Find where the given text appears and provide that cell's center as [x, y] coordinate. 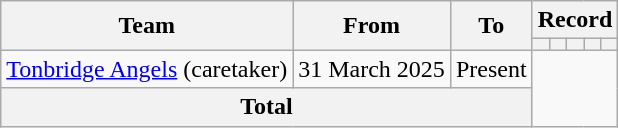
Team [147, 26]
To [491, 26]
Present [491, 69]
31 March 2025 [372, 69]
Tonbridge Angels (caretaker) [147, 69]
From [372, 26]
Total [266, 107]
Record [575, 20]
